Output the (X, Y) coordinate of the center of the cell containing the given text.  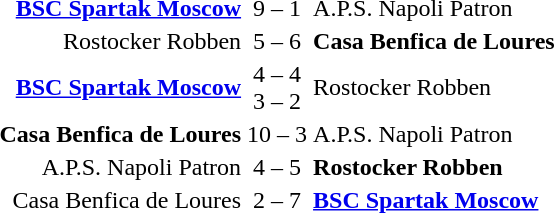
10 – 3 (278, 134)
5 – 6 (278, 41)
4 – 43 – 2 (278, 88)
4 – 5 (278, 167)
